Return the [X, Y] coordinate for the center point of the cell that contains the specified text.  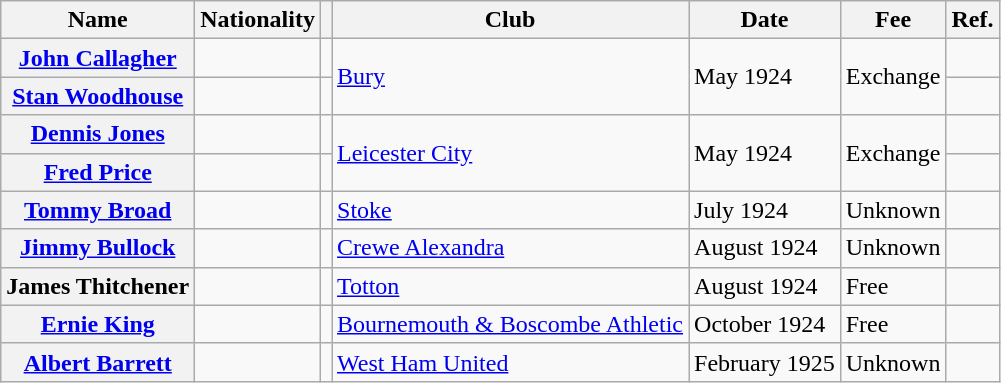
Bury [510, 77]
James Thitchener [98, 286]
Fee [893, 20]
Dennis Jones [98, 134]
Bournemouth & Boscombe Athletic [510, 324]
Crewe Alexandra [510, 248]
Totton [510, 286]
Leicester City [510, 153]
Date [765, 20]
Jimmy Bullock [98, 248]
Stoke [510, 210]
Ernie King [98, 324]
Name [98, 20]
Albert Barrett [98, 362]
Fred Price [98, 172]
Stan Woodhouse [98, 96]
John Callagher [98, 58]
Ref. [972, 20]
Nationality [258, 20]
July 1924 [765, 210]
Tommy Broad [98, 210]
October 1924 [765, 324]
February 1925 [765, 362]
West Ham United [510, 362]
Club [510, 20]
